From the cell containing the given text, extract its center point as [X, Y] coordinate. 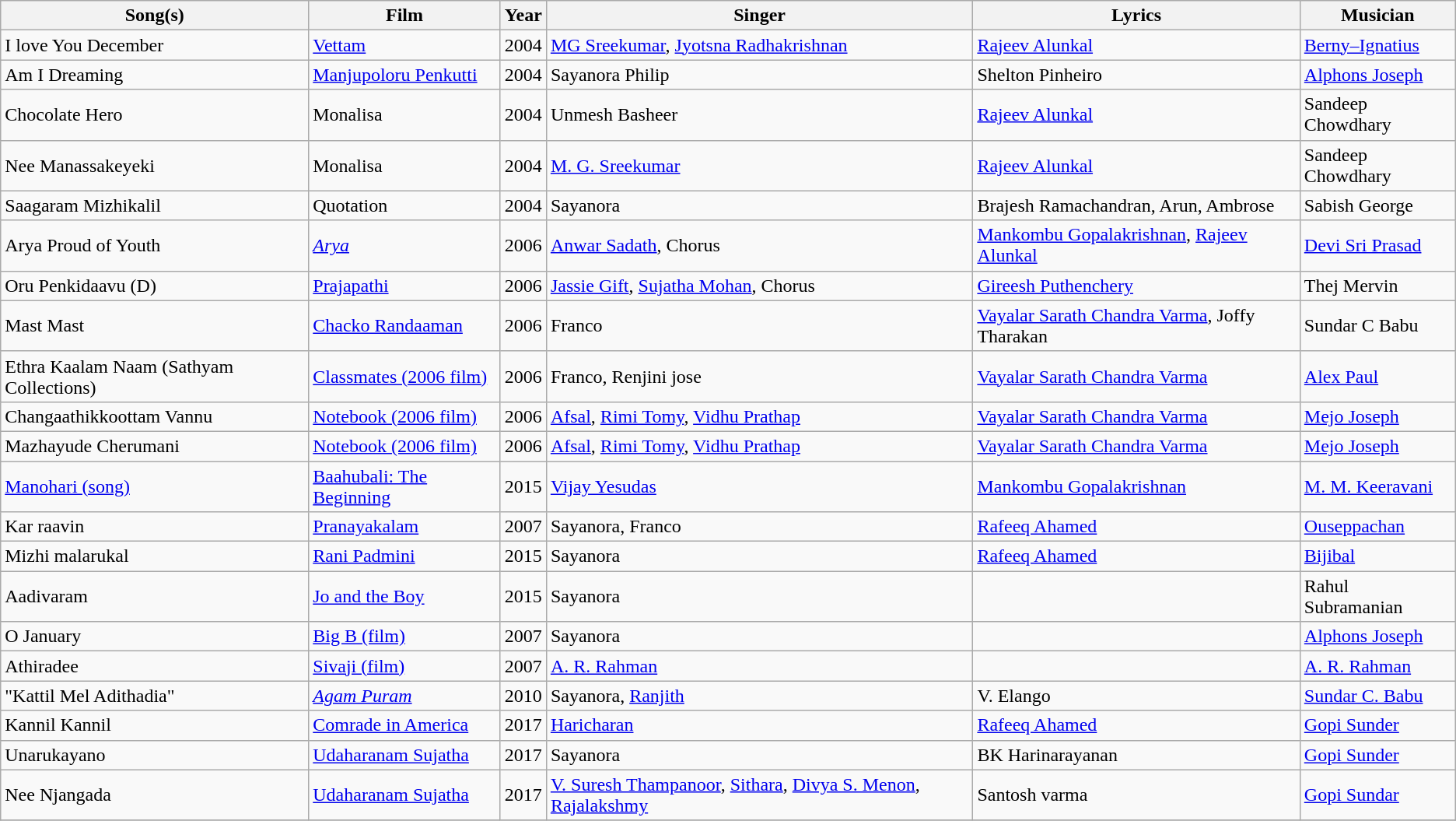
Shelton Pinheiro [1136, 75]
Franco [759, 325]
Singer [759, 16]
Santosh varma [1136, 795]
Kannil Kannil [155, 725]
Haricharan [759, 725]
Franco, Renjini jose [759, 377]
Agam Puram [404, 696]
2010 [523, 696]
Musician [1377, 16]
Gopi Sundar [1377, 795]
Baahubali: The Beginning [404, 486]
Am I Dreaming [155, 75]
Sayanora, Franco [759, 527]
Sundar C. Babu [1377, 696]
Unarukayano [155, 755]
Oru Penkidaavu (D) [155, 286]
Sivaji (film) [404, 666]
Rahul Subramanian [1377, 596]
Manjupoloru Penkutti [404, 75]
Year [523, 16]
Chocolate Hero [155, 115]
Brajesh Ramachandran, Arun, Ambrose [1136, 205]
Changaathikkoottam Vannu [155, 416]
Anwar Sadath, Chorus [759, 246]
Gireesh Puthenchery [1136, 286]
Mizhi malarukal [155, 556]
Berny–Ignatius [1377, 45]
Thej Mervin [1377, 286]
Alex Paul [1377, 377]
I love You December [155, 45]
BK Harinarayanan [1136, 755]
Song(s) [155, 16]
MG Sreekumar, Jyotsna Radhakrishnan [759, 45]
"Kattil Mel Adithadia" [155, 696]
Big B (film) [404, 637]
Ethra Kaalam Naam (Sathyam Collections) [155, 377]
V. Suresh Thampanoor, Sithara, Divya S. Menon, Rajalakshmy [759, 795]
Vayalar Sarath Chandra Varma, Joffy Tharakan [1136, 325]
Prajapathi [404, 286]
Classmates (2006 film) [404, 377]
Sabish George [1377, 205]
Pranayakalam [404, 527]
Manohari (song) [155, 486]
M. M. Keeravani [1377, 486]
Comrade in America [404, 725]
Nee Manassakeyeki [155, 165]
Ouseppachan [1377, 527]
Film [404, 16]
Jassie Gift, Sujatha Mohan, Chorus [759, 286]
Vettam [404, 45]
Athiradee [155, 666]
Sundar C Babu [1377, 325]
Jo and the Boy [404, 596]
Arya Proud of Youth [155, 246]
Kar raavin [155, 527]
V. Elango [1136, 696]
Arya [404, 246]
Mast Mast [155, 325]
Devi Sri Prasad [1377, 246]
Unmesh Basheer [759, 115]
Saagaram Mizhikalil [155, 205]
Nee Njangada [155, 795]
Rani Padmini [404, 556]
Sayanora Philip [759, 75]
Mankombu Gopalakrishnan [1136, 486]
Aadivaram [155, 596]
O January [155, 637]
M. G. Sreekumar [759, 165]
Bijibal [1377, 556]
Quotation [404, 205]
Mankombu Gopalakrishnan, Rajeev Alunkal [1136, 246]
Sayanora, Ranjith [759, 696]
Lyrics [1136, 16]
Chacko Randaaman [404, 325]
Vijay Yesudas [759, 486]
Mazhayude Cherumani [155, 446]
